Detect which cell encompasses the target text, then output its (x, y) center coordinate. 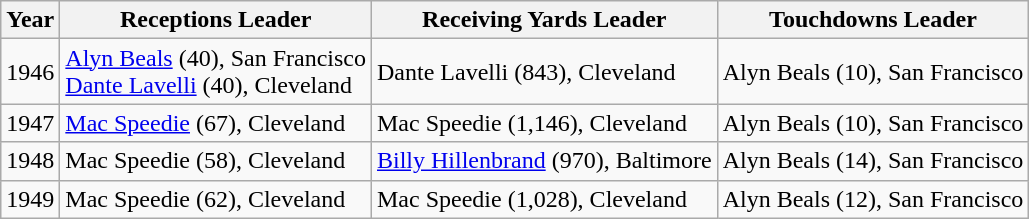
Mac Speedie (1,028), Cleveland (544, 199)
Alyn Beals (14), San Francisco (873, 161)
1948 (30, 161)
Touchdowns Leader (873, 20)
1949 (30, 199)
Billy Hillenbrand (970), Baltimore (544, 161)
Alyn Beals (40), San FranciscoDante Lavelli (40), Cleveland (216, 72)
Year (30, 20)
Mac Speedie (1,146), Cleveland (544, 123)
Dante Lavelli (843), Cleveland (544, 72)
Alyn Beals (12), San Francisco (873, 199)
Receiving Yards Leader (544, 20)
1947 (30, 123)
Mac Speedie (58), Cleveland (216, 161)
1946 (30, 72)
Receptions Leader (216, 20)
Mac Speedie (67), Cleveland (216, 123)
Mac Speedie (62), Cleveland (216, 199)
